Find where the given text appears and provide that cell's center as (X, Y) coordinate. 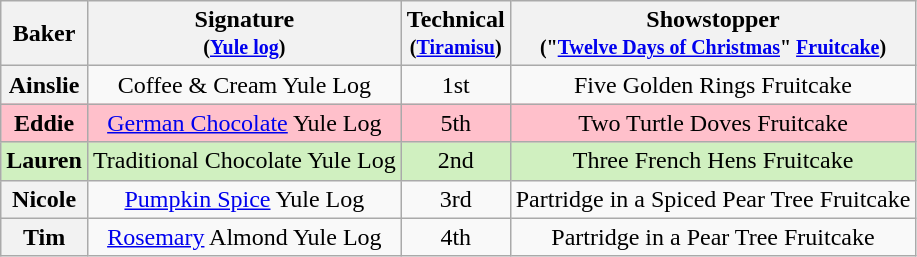
1st (456, 85)
Showstopper("Twelve Days of Christmas" Fruitcake) (713, 34)
Partridge in a Spiced Pear Tree Fruitcake (713, 199)
Three French Hens Fruitcake (713, 161)
Signature(Yule log) (244, 34)
Traditional Chocolate Yule Log (244, 161)
2nd (456, 161)
Lauren (44, 161)
3rd (456, 199)
Rosemary Almond Yule Log (244, 237)
German Chocolate Yule Log (244, 123)
Baker (44, 34)
Nicole (44, 199)
Five Golden Rings Fruitcake (713, 85)
Tim (44, 237)
Pumpkin Spice Yule Log (244, 199)
Partridge in a Pear Tree Fruitcake (713, 237)
4th (456, 237)
5th (456, 123)
Technical(Tiramisu) (456, 34)
Two Turtle Doves Fruitcake (713, 123)
Ainslie (44, 85)
Eddie (44, 123)
Coffee & Cream Yule Log (244, 85)
